Determine the (X, Y) coordinate at the center of the cell enclosing the given text.  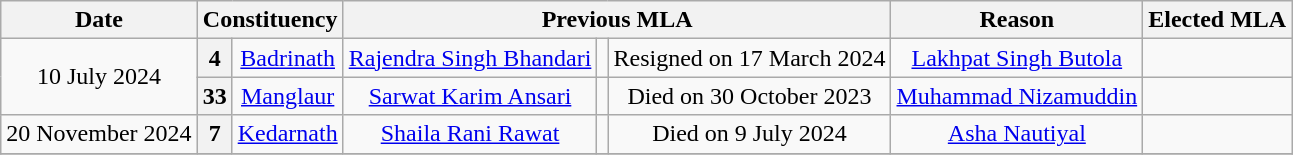
Constituency (270, 20)
Shaila Rani Rawat (470, 134)
Reason (1017, 20)
Died on 30 October 2023 (750, 96)
7 (214, 134)
Previous MLA (617, 20)
Kedarnath (288, 134)
Muhammad Nizamuddin (1017, 96)
Date (99, 20)
20 November 2024 (99, 134)
Badrinath (288, 58)
Resigned on 17 March 2024 (750, 58)
Asha Nautiyal (1017, 134)
Sarwat Karim Ansari (470, 96)
Died on 9 July 2024 (750, 134)
10 July 2024 (99, 77)
Elected MLA (1218, 20)
Manglaur (288, 96)
Lakhpat Singh Butola (1017, 58)
Rajendra Singh Bhandari (470, 58)
33 (214, 96)
4 (214, 58)
